Provide the [x, y] coordinate of the cell's center where the given text is located.  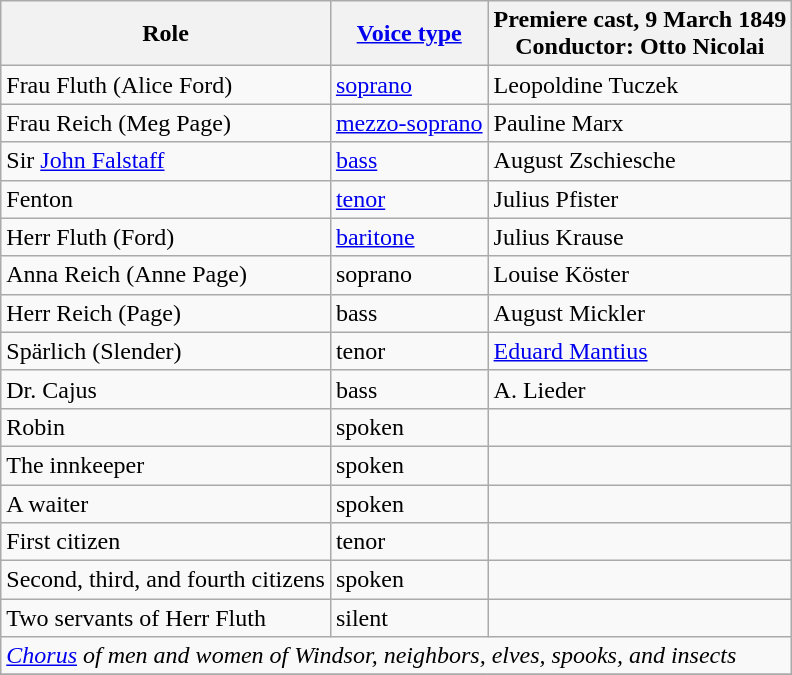
A. Lieder [640, 389]
August Mickler [640, 313]
Eduard Mantius [640, 351]
Premiere cast, 9 March 1849Conductor: Otto Nicolai [640, 34]
Chorus of men and women of Windsor, neighbors, elves, spooks, and insects [396, 656]
Louise Köster [640, 275]
baritone [409, 237]
silent [409, 618]
Two servants of Herr Fluth [166, 618]
Spärlich (Slender) [166, 351]
Sir John Falstaff [166, 161]
The innkeeper [166, 465]
Frau Reich (Meg Page) [166, 123]
mezzo-soprano [409, 123]
August Zschiesche [640, 161]
Leopoldine Tuczek [640, 85]
Frau Fluth (Alice Ford) [166, 85]
Dr. Cajus [166, 389]
Julius Pfister [640, 199]
Pauline Marx [640, 123]
A waiter [166, 503]
Fenton [166, 199]
First citizen [166, 542]
Voice type [409, 34]
Julius Krause [640, 237]
Anna Reich (Anne Page) [166, 275]
Second, third, and fourth citizens [166, 580]
Robin [166, 427]
Herr Reich (Page) [166, 313]
Herr Fluth (Ford) [166, 237]
Role [166, 34]
